Pinpoint the cell where the given text exists, returning its (x, y) midpoint coordinate. 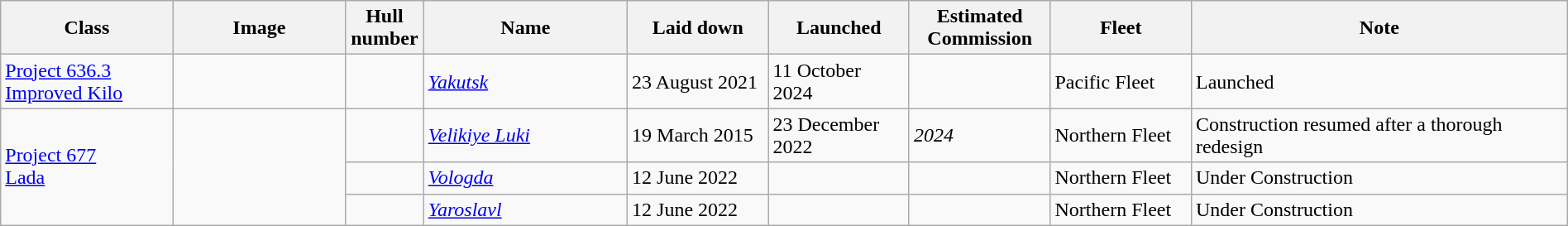
Project 677Lada (87, 167)
Note (1379, 28)
Vologda (525, 178)
2024 (979, 136)
Class (87, 28)
Laid down (698, 28)
19 March 2015 (698, 136)
23 August 2021 (698, 81)
23 December 2022 (839, 136)
Pacific Fleet (1121, 81)
Image (259, 28)
Construction resumed after a thorough redesign (1379, 136)
11 October 2024 (839, 81)
Fleet (1121, 28)
EstimatedCommission (979, 28)
Name (525, 28)
Yakutsk (525, 81)
Project 636.3Improved Kilo (87, 81)
Hull number (385, 28)
Velikiye Luki (525, 136)
Yaroslavl (525, 209)
